Capture the cell that displays the provided text and extract its [x, y] central coordinate. 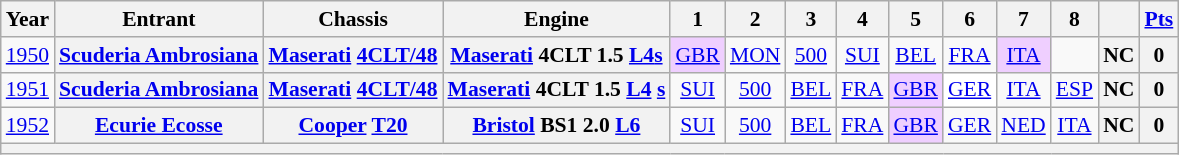
1950 [28, 55]
Maserati 4CLT 1.5 L4 s [557, 90]
8 [1074, 19]
2 [756, 19]
Pts [1158, 19]
1952 [28, 126]
ESP [1074, 90]
Chassis [352, 19]
5 [916, 19]
4 [862, 19]
Cooper T20 [352, 126]
Ecurie Ecosse [158, 126]
Entrant [158, 19]
6 [970, 19]
7 [1023, 19]
Engine [557, 19]
Year [28, 19]
1 [698, 19]
Bristol BS1 2.0 L6 [557, 126]
Maserati 4CLT 1.5 L4s [557, 55]
MON [756, 55]
NED [1023, 126]
1951 [28, 90]
3 [810, 19]
